Identify which cell holds the provided text, then report its [x, y] central coordinate. 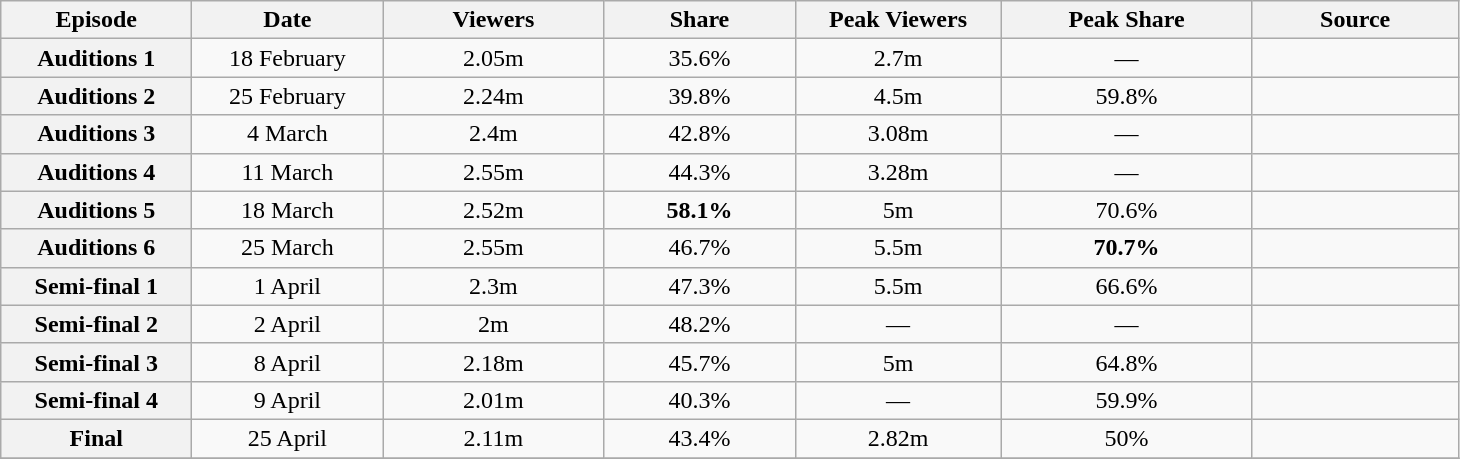
8 April [288, 362]
25 February [288, 96]
2.01m [494, 400]
Viewers [494, 20]
2.3m [494, 286]
59.9% [1126, 400]
18 February [288, 58]
Auditions 1 [96, 58]
3.08m [898, 134]
Semi-final 1 [96, 286]
2m [494, 324]
58.1% [700, 210]
Peak Share [1126, 20]
25 April [288, 438]
64.8% [1126, 362]
2.7m [898, 58]
11 March [288, 172]
48.2% [700, 324]
4 March [288, 134]
1 April [288, 286]
Semi-final 4 [96, 400]
70.6% [1126, 210]
Source [1355, 20]
2.82m [898, 438]
70.7% [1126, 248]
18 March [288, 210]
2.11m [494, 438]
Semi-final 2 [96, 324]
35.6% [700, 58]
Final [96, 438]
2 April [288, 324]
Semi-final 3 [96, 362]
66.6% [1126, 286]
Share [700, 20]
2.4m [494, 134]
Auditions 3 [96, 134]
Auditions 6 [96, 248]
Peak Viewers [898, 20]
46.7% [700, 248]
2.24m [494, 96]
Episode [96, 20]
39.8% [700, 96]
25 March [288, 248]
4.5m [898, 96]
3.28m [898, 172]
2.05m [494, 58]
Auditions 2 [96, 96]
Auditions 4 [96, 172]
50% [1126, 438]
40.3% [700, 400]
47.3% [700, 286]
2.18m [494, 362]
Auditions 5 [96, 210]
44.3% [700, 172]
2.52m [494, 210]
59.8% [1126, 96]
9 April [288, 400]
45.7% [700, 362]
42.8% [700, 134]
Date [288, 20]
43.4% [700, 438]
